Output the (x, y) coordinate of the center of the cell containing the given text.  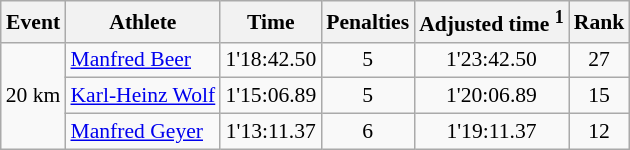
Athlete (142, 22)
Rank (600, 22)
12 (600, 132)
Karl-Heinz Wolf (142, 96)
1'23:42.50 (492, 60)
1'20:06.89 (492, 96)
20 km (34, 96)
Event (34, 22)
6 (368, 132)
1'13:11.37 (270, 132)
Penalties (368, 22)
1'19:11.37 (492, 132)
Manfred Beer (142, 60)
27 (600, 60)
Time (270, 22)
1'15:06.89 (270, 96)
1'18:42.50 (270, 60)
15 (600, 96)
Manfred Geyer (142, 132)
Adjusted time 1 (492, 22)
